For the text-containing cell, return its midpoint in (x, y) coordinate format. 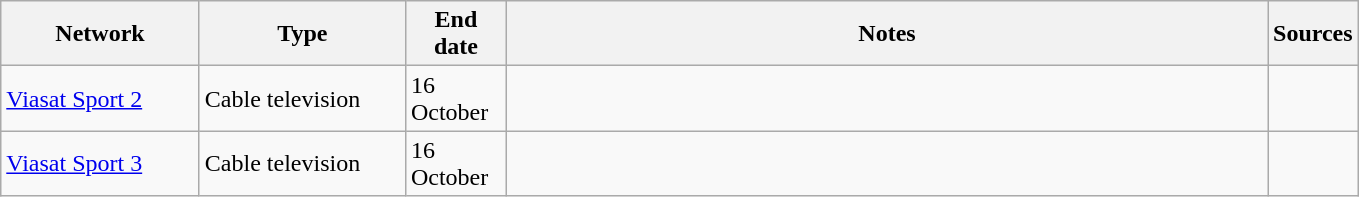
Notes (886, 34)
Type (302, 34)
Viasat Sport 3 (100, 164)
Sources (1314, 34)
End date (456, 34)
Network (100, 34)
Viasat Sport 2 (100, 98)
